Detect which cell encompasses the target text, then output its (x, y) center coordinate. 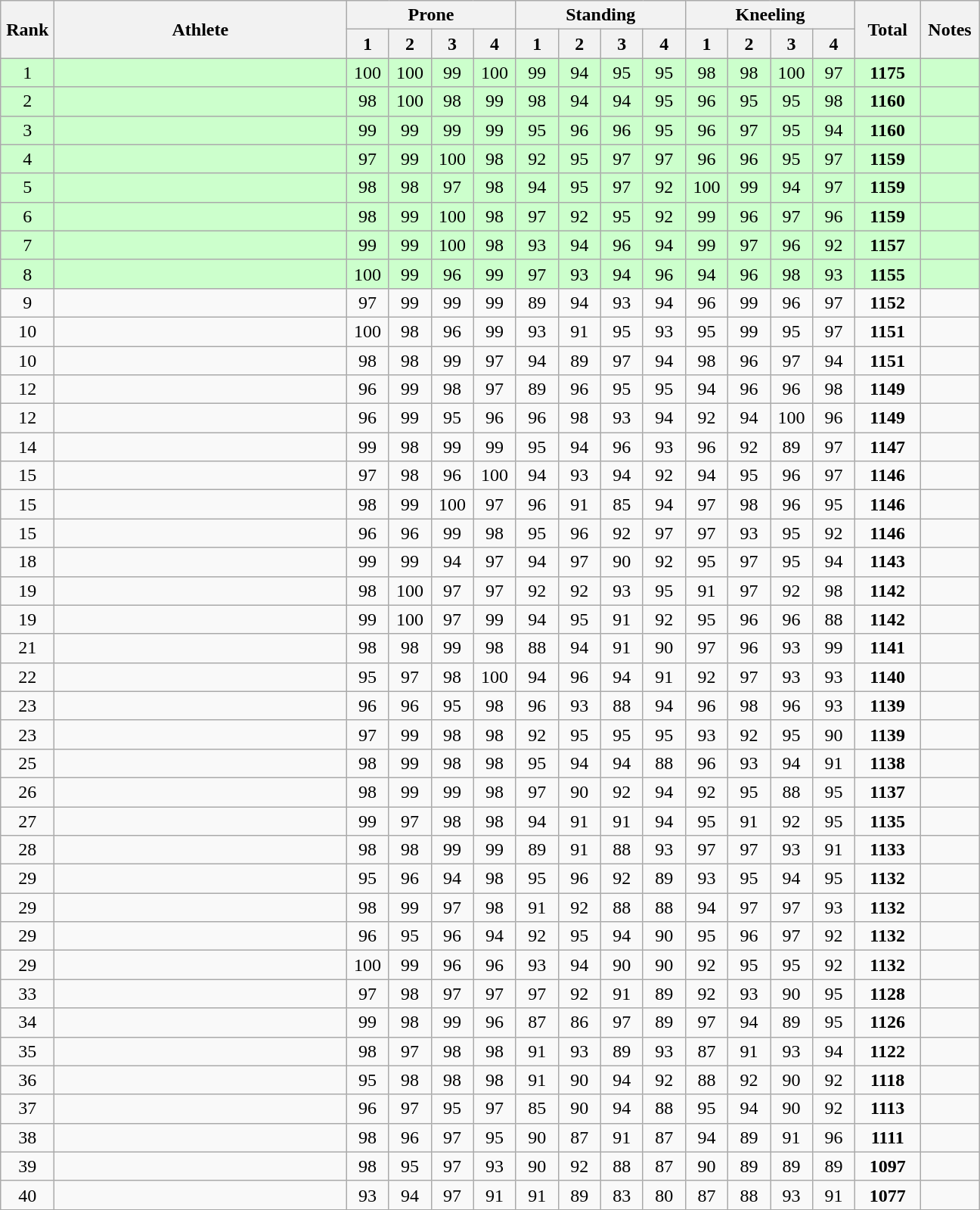
Notes (950, 29)
1143 (888, 562)
1155 (888, 274)
1147 (888, 447)
1133 (888, 850)
Total (888, 29)
36 (27, 1080)
1138 (888, 763)
83 (622, 1195)
27 (27, 821)
80 (664, 1195)
33 (27, 994)
1140 (888, 677)
1152 (888, 302)
38 (27, 1137)
Standing (600, 15)
86 (579, 1022)
1077 (888, 1195)
1113 (888, 1109)
7 (27, 245)
39 (27, 1166)
22 (27, 677)
1135 (888, 821)
Kneeling (770, 15)
1175 (888, 73)
14 (27, 447)
1137 (888, 792)
37 (27, 1109)
21 (27, 648)
25 (27, 763)
34 (27, 1022)
28 (27, 850)
1122 (888, 1051)
5 (27, 188)
1157 (888, 245)
1097 (888, 1166)
9 (27, 302)
1141 (888, 648)
Prone (431, 15)
1118 (888, 1080)
1126 (888, 1022)
40 (27, 1195)
6 (27, 216)
8 (27, 274)
1111 (888, 1137)
18 (27, 562)
1128 (888, 994)
Athlete (200, 29)
35 (27, 1051)
26 (27, 792)
Rank (27, 29)
